Identify which cell holds the provided text, then report its (X, Y) central coordinate. 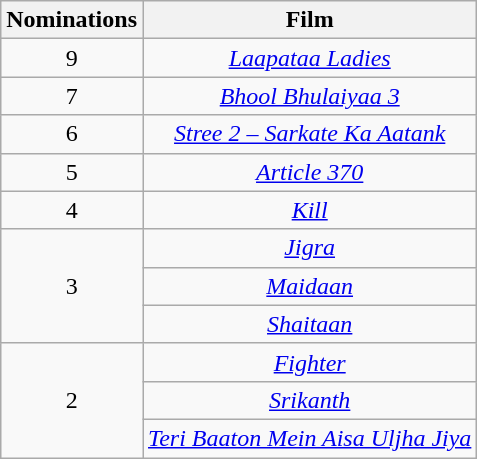
3 (72, 286)
Jigra (309, 248)
9 (72, 58)
2 (72, 400)
Film (309, 20)
4 (72, 210)
Bhool Bhulaiyaa 3 (309, 96)
Maidaan (309, 286)
Teri Baaton Mein Aisa Uljha Jiya (309, 438)
Fighter (309, 362)
Kill (309, 210)
Laapataa Ladies (309, 58)
6 (72, 134)
Shaitaan (309, 324)
Article 370 (309, 172)
Srikanth (309, 400)
Stree 2 – Sarkate Ka Aatank (309, 134)
Nominations (72, 20)
7 (72, 96)
5 (72, 172)
